Locate the cell with the specified text and output its [x, y] center coordinate. 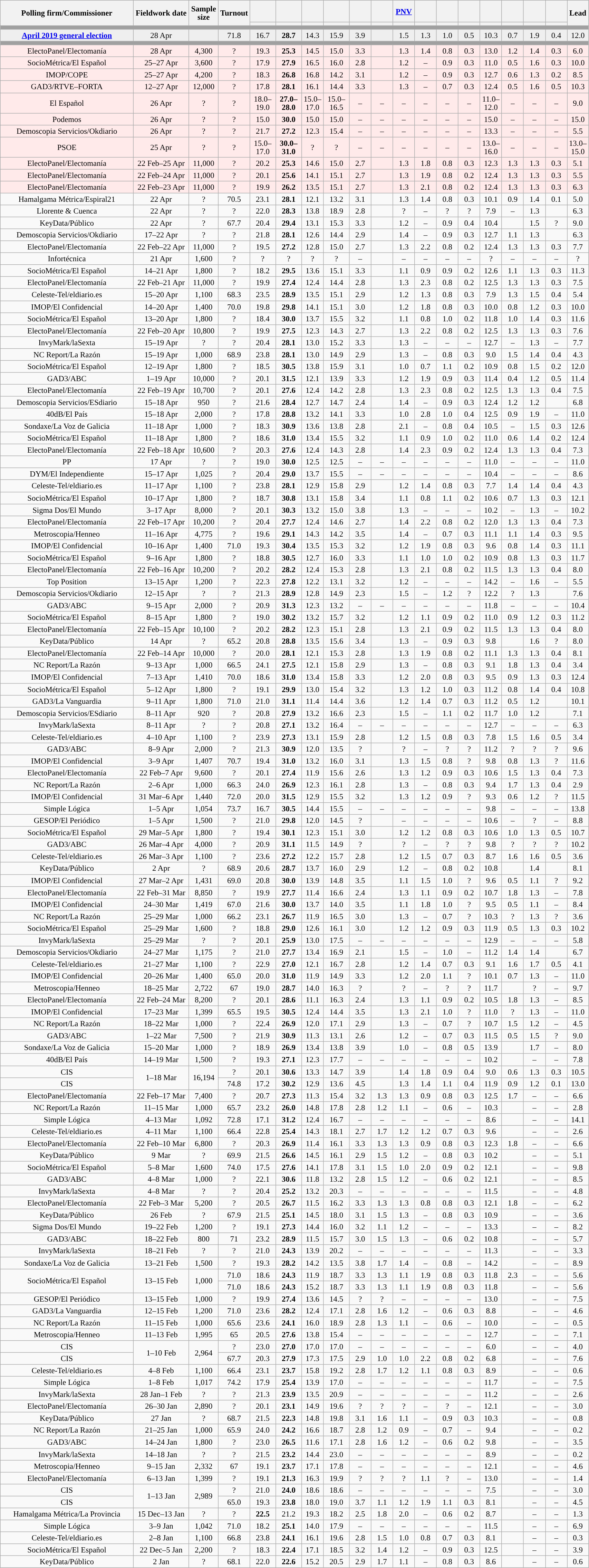
26.6 [289, 1155]
27.0–28.0 [289, 103]
2–6 Apr [161, 785]
4,775 [204, 533]
23.5 [262, 295]
26 Mar–3 Apr [161, 857]
16.8 [313, 75]
18–21 Feb [161, 1251]
PNV [404, 11]
25 Apr [161, 147]
5.0 [578, 199]
22 Dec–5 Jan [161, 1550]
24–30 Mar [161, 905]
20.6 [262, 869]
11–15 Mar [161, 1108]
71 [234, 1239]
30.8 [289, 498]
6.7 [578, 952]
26.2 [289, 187]
21 Apr [161, 259]
2 Jan [161, 1562]
9–16 Apr [161, 558]
70.5 [234, 199]
1,025 [204, 474]
1,407 [204, 761]
30.4 [289, 546]
22 Feb–20 Apr [161, 330]
8,200 [204, 1000]
12–27 Apr [161, 87]
4.1 [578, 964]
5–8 Mar [161, 1167]
66.2 [234, 916]
27 Mar–2 Apr [161, 880]
3.7 [360, 1502]
12–19 Apr [161, 366]
21.2 [289, 1514]
Hamalgama Métrica/Espiral21 [67, 199]
31.3 [289, 605]
27 Jan [161, 1418]
9 Mar [161, 1155]
30.1 [289, 833]
11–13 Feb [161, 1334]
10–17 Apr [161, 498]
28.3 [289, 211]
9.2 [578, 880]
1,440 [204, 797]
9–15 Jan [161, 1466]
Polling firm/Commissioner [67, 13]
22 Feb–23 Apr [161, 187]
29.5 [289, 271]
12–15 Apr [161, 594]
15–20 Apr [161, 295]
28.6 [289, 1000]
16,194 [204, 1077]
18–22 Feb [161, 1239]
26.5 [289, 1442]
14–21 Apr [161, 271]
15 Dec–13 Jan [161, 1514]
9.7 [578, 988]
4–11 Mar [161, 1131]
1,092 [204, 1120]
20–26 Mar [161, 976]
3,600 [204, 63]
30.3 [289, 510]
24–27 Mar [161, 952]
17–22 Apr [161, 235]
Fieldwork date [161, 13]
67.0 [234, 905]
1,017 [204, 1383]
72.8 [234, 1120]
1–22 Mar [161, 1036]
22 Feb–17 Mar [161, 1095]
68.7 [234, 1418]
2,989 [204, 1496]
73.7 [234, 809]
6.2 [578, 1203]
67.9 [234, 1215]
21–27 Mar [161, 964]
13.0–15.0 [578, 147]
1,431 [204, 880]
Sample size [204, 13]
66.8 [234, 1538]
68.1 [234, 1562]
17.2 [262, 1084]
28 Jan–1 Feb [161, 1395]
4.8 [578, 1191]
11–16 Apr [161, 533]
26–30 Jan [161, 1406]
22 Feb–25 Apr [161, 163]
21.7 [262, 131]
9–15 Apr [161, 605]
5–12 Apr [161, 689]
18–22 Mar [161, 1024]
7,500 [204, 1036]
2,200 [204, 1550]
Turnout [234, 13]
22 Feb–31 Mar [161, 892]
1,410 [204, 677]
26.8 [289, 75]
18.4 [262, 319]
14 Apr [161, 641]
22 Feb–3 Mar [161, 1203]
74.0 [234, 1167]
17.7 [336, 1060]
24.2 [289, 1430]
17 Apr [161, 462]
1–19 Apr [161, 379]
2–8 Jan [161, 1538]
20.7 [262, 1095]
9–13 Apr [161, 665]
29.4 [289, 223]
PP [67, 462]
1,054 [204, 809]
6,800 [204, 1144]
920 [204, 713]
72.0 [234, 797]
PSOE [67, 147]
1–18 Mar [161, 1077]
11.0–12.0 [491, 103]
26.0 [289, 1108]
4,200 [204, 75]
10,600 [204, 450]
31.2 [289, 1120]
25.2 [289, 1191]
17–23 Mar [161, 1012]
8.2 [578, 1227]
21.8 [262, 235]
Lead [578, 13]
69.0 [234, 880]
1,995 [204, 1334]
April 2019 general election [67, 35]
13–15 Apr [161, 582]
2,964 [204, 1352]
19.2 [336, 1370]
1,175 [204, 952]
7,400 [204, 1095]
1–13 Jan [161, 1496]
26 Mar–4 Apr [161, 844]
22 Feb–18 Apr [161, 450]
IMOP/COPE [67, 75]
69.9 [234, 1155]
66.3 [234, 785]
65.7 [234, 1108]
Llorente & Cuenca [67, 211]
8–9 Apr [161, 749]
26 Feb [161, 1215]
12,000 [204, 87]
71.8 [234, 35]
800 [204, 1239]
30.0–31.0 [289, 147]
22 Feb–10 Mar [161, 1144]
65.2 [234, 641]
4–10 Apr [161, 737]
18.1 [336, 1131]
11–15 Feb [161, 1323]
22.1 [262, 1180]
14–24 Jan [161, 1442]
29 Mar–5 Apr [161, 833]
DYM/El Independiente [67, 474]
2,722 [204, 988]
17.3 [313, 1359]
Infortécnica [67, 259]
22 Feb–21 Apr [161, 283]
65.6 [234, 1323]
8.4 [578, 905]
6.9 [578, 1526]
5,200 [204, 1203]
3–9 Apr [161, 761]
65 [234, 1334]
1,042 [204, 1526]
22 Feb–16 Apr [161, 569]
7–13 Apr [161, 677]
22 Feb–17 Apr [161, 522]
4,300 [204, 51]
4–13 Mar [161, 1120]
16.2 [336, 1203]
22.9 [262, 964]
22 Feb–24 Apr [161, 176]
25.6 [289, 176]
22 Feb–19 Apr [161, 390]
31 Mar–6 Apr [161, 797]
16.4 [336, 725]
950 [204, 402]
2,890 [204, 1406]
22.6 [289, 1562]
5.8 [578, 941]
74.8 [234, 1084]
2 Apr [161, 869]
10–16 Apr [161, 546]
22 Feb–15 Apr [161, 630]
18.0–19.0 [262, 103]
8–15 Apr [161, 618]
65.9 [234, 1430]
13–20 Apr [161, 319]
28.4 [289, 402]
22 Feb–22 Apr [161, 247]
15.0–16.5 [336, 103]
13.0–16.0 [491, 147]
15–17 Apr [161, 474]
1–10 Feb [161, 1352]
22 Feb–7 Apr [161, 773]
25.9 [289, 941]
3–9 Jan [161, 1526]
El Español [67, 103]
16.9 [336, 952]
5.7 [578, 1239]
27.8 [289, 582]
70.7 [234, 761]
29.1 [289, 533]
9–11 Apr [161, 701]
Podemos [67, 119]
2.5 [360, 1514]
22.5 [262, 1514]
19–22 Feb [161, 1227]
8,850 [204, 892]
12–15 Feb [161, 1311]
15–20 Mar [161, 1048]
4.0 [578, 1347]
6–13 Jan [161, 1478]
29.9 [289, 689]
22.8 [262, 1131]
1–8 Feb [161, 1383]
11–17 Apr [161, 486]
14–19 Mar [161, 1060]
9,600 [204, 773]
21–25 Jan [161, 1430]
13–21 Feb [161, 1263]
10,100 [204, 630]
Top Position [67, 582]
4–8 Feb [161, 1370]
68.3 [234, 295]
9.3 [491, 797]
21.9 [262, 1036]
18–25 Mar [161, 988]
10,700 [204, 390]
66.5 [234, 665]
8,000 [204, 510]
5.4 [578, 295]
10,800 [204, 330]
22 Feb–14 Apr [161, 653]
65.5 [234, 1012]
3–17 Apr [161, 510]
74.2 [234, 1383]
14–20 Apr [161, 307]
14–18 Jan [161, 1454]
4,000 [204, 844]
22 Feb–24 Mar [161, 1000]
2,332 [204, 1466]
GAD3/RTVE–FORTA [67, 87]
1,419 [204, 905]
Hamalgama Métrica/La Provincia [67, 1514]
